Locate the cell with the specified text and output its (x, y) center coordinate. 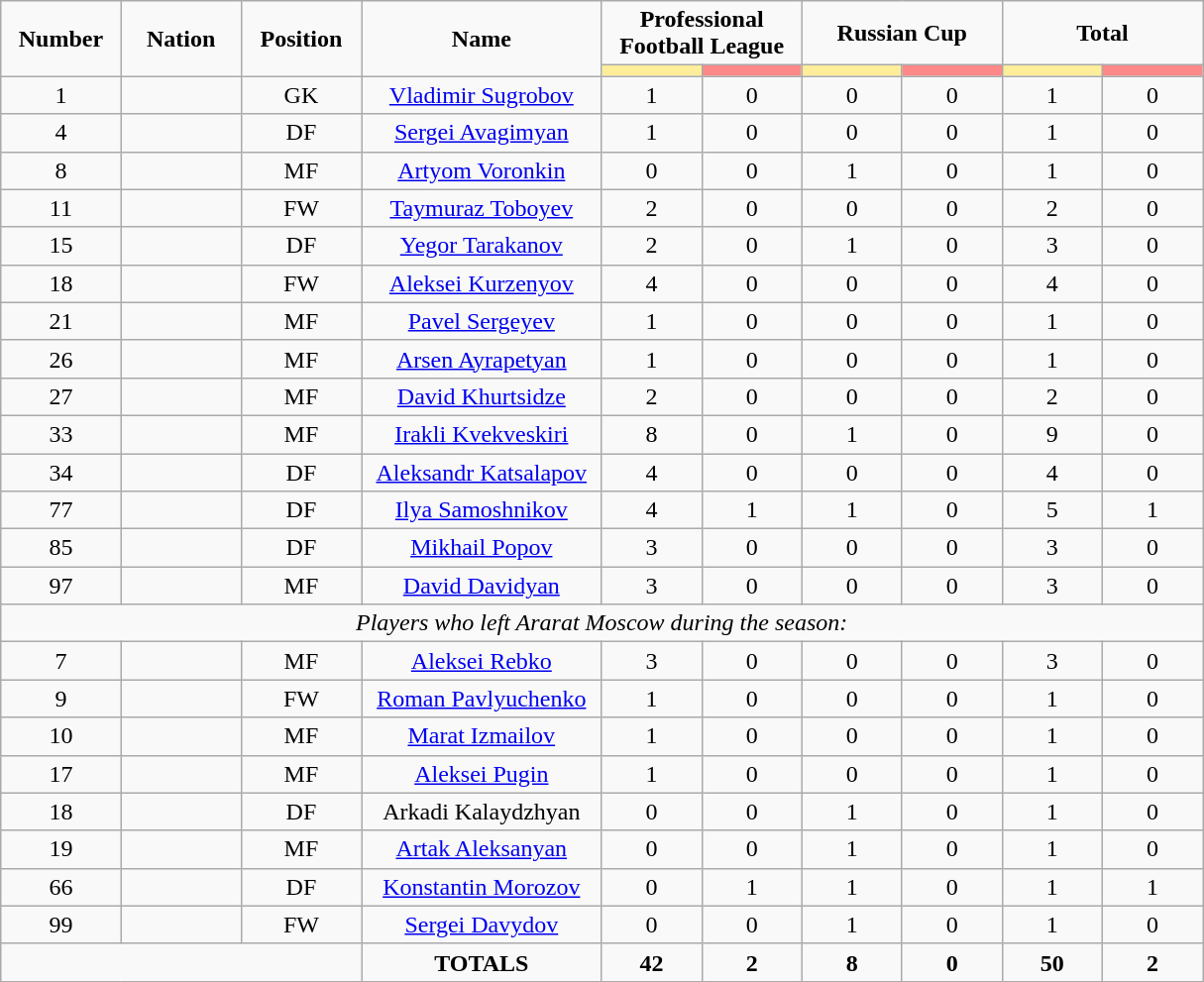
Konstantin Morozov (482, 887)
Russian Cup (902, 34)
Sergei Davydov (482, 925)
97 (61, 586)
David Khurtsidze (482, 396)
77 (61, 510)
33 (61, 434)
50 (1052, 962)
Sergei Avagimyan (482, 133)
Aleksei Kurzenyov (482, 283)
Number (61, 39)
Roman Pavlyuchenko (482, 699)
21 (61, 321)
Players who left Ararat Moscow during the season: (602, 623)
TOTALS (482, 962)
Irakli Kvekveskiri (482, 434)
Taymuraz Toboyev (482, 208)
Marat Izmailov (482, 736)
27 (61, 396)
Artak Aleksanyan (482, 849)
Aleksei Pugin (482, 774)
26 (61, 359)
7 (61, 661)
19 (61, 849)
Professional Football League (702, 34)
34 (61, 473)
Aleksei Rebko (482, 661)
Yegor Tarakanov (482, 246)
Nation (180, 39)
85 (61, 548)
Name (482, 39)
David Davidyan (482, 586)
10 (61, 736)
Aleksandr Katsalapov (482, 473)
Ilya Samoshnikov (482, 510)
99 (61, 925)
42 (652, 962)
15 (61, 246)
Vladimir Sugrobov (482, 95)
Total (1102, 34)
Arkadi Kalaydzhyan (482, 812)
11 (61, 208)
Position (301, 39)
Artyom Voronkin (482, 170)
66 (61, 887)
17 (61, 774)
Mikhail Popov (482, 548)
GK (301, 95)
Pavel Sergeyev (482, 321)
Arsen Ayrapetyan (482, 359)
5 (1052, 510)
